Scan for the cell matching the given text and deliver its [X, Y] coordinate at center. 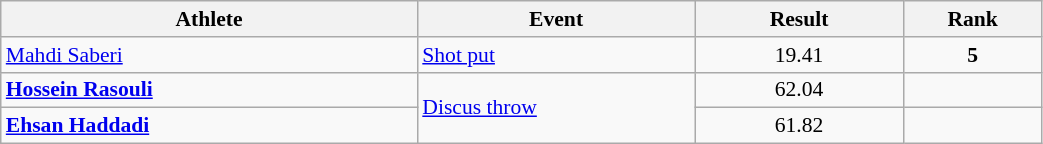
Mahdi Saberi [210, 55]
62.04 [799, 90]
Result [799, 19]
Athlete [210, 19]
19.41 [799, 55]
Shot put [556, 55]
Ehsan Haddadi [210, 126]
61.82 [799, 126]
Event [556, 19]
Discus throw [556, 108]
5 [972, 55]
Hossein Rasouli [210, 90]
Rank [972, 19]
